Search for the cell housing the specified text and yield its [X, Y] center coordinate. 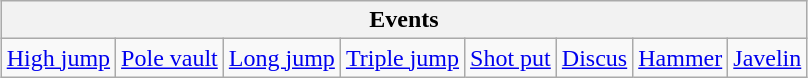
Javelin [768, 58]
High jump [58, 58]
Hammer [680, 58]
Discus [594, 58]
Events [404, 20]
Pole vault [170, 58]
Triple jump [402, 58]
Shot put [511, 58]
Long jump [282, 58]
